Scan for the cell matching the given text and deliver its [X, Y] coordinate at center. 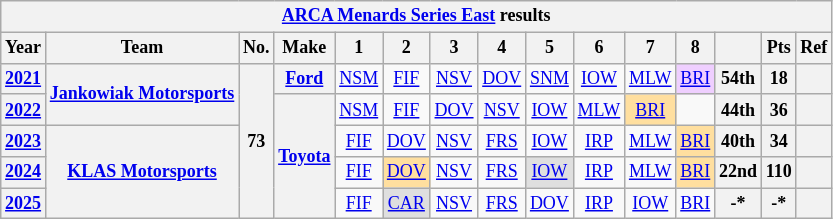
44th [738, 110]
54th [738, 78]
2024 [24, 172]
2025 [24, 204]
7 [650, 48]
Pts [778, 48]
Ref [814, 48]
Toyota [304, 156]
SNM [550, 78]
5 [550, 48]
36 [778, 110]
Jankowiak Motorsports [142, 94]
2022 [24, 110]
34 [778, 140]
Year [24, 48]
22nd [738, 172]
4 [502, 48]
Team [142, 48]
110 [778, 172]
6 [598, 48]
2023 [24, 140]
Make [304, 48]
1 [359, 48]
CAR [407, 204]
8 [696, 48]
2 [407, 48]
2021 [24, 78]
3 [454, 48]
KLAS Motorsports [142, 172]
40th [738, 140]
Ford [304, 78]
No. [256, 48]
18 [778, 78]
ARCA Menards Series East results [416, 16]
73 [256, 141]
